Return [x, y] of the center of cell containing provided text 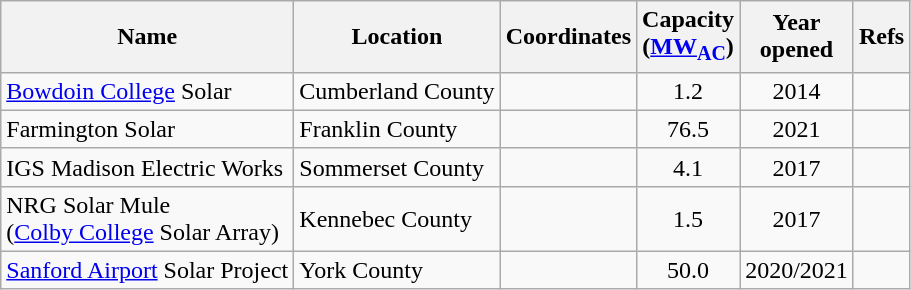
NRG Solar Mule(Colby College Solar Array) [148, 218]
IGS Madison Electric Works [148, 167]
76.5 [688, 129]
50.0 [688, 270]
4.1 [688, 167]
Sanford Airport Solar Project [148, 270]
Bowdoin College Solar [148, 91]
Franklin County [397, 129]
Coordinates [568, 36]
Capacity(MWAC) [688, 36]
1.2 [688, 91]
Refs [881, 36]
York County [397, 270]
2014 [797, 91]
Name [148, 36]
2021 [797, 129]
Kennebec County [397, 218]
Location [397, 36]
Cumberland County [397, 91]
2020/2021 [797, 270]
1.5 [688, 218]
Yearopened [797, 36]
Sommerset County [397, 167]
Farmington Solar [148, 129]
